For the text-containing cell, return its midpoint in (X, Y) coordinate format. 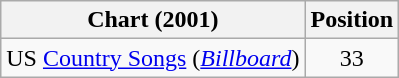
Position (352, 20)
33 (352, 58)
Chart (2001) (153, 20)
US Country Songs (Billboard) (153, 58)
